For the text-containing cell, return its midpoint in [x, y] coordinate format. 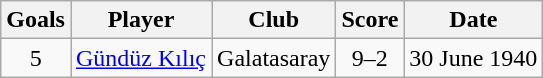
Galatasaray [274, 58]
Goals [36, 20]
9–2 [370, 58]
Gündüz Kılıç [140, 58]
Score [370, 20]
Date [474, 20]
Club [274, 20]
5 [36, 58]
Player [140, 20]
30 June 1940 [474, 58]
